Locate the cell with the specified text and output its (X, Y) center coordinate. 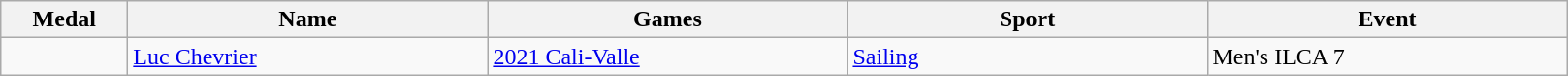
Name (308, 19)
Sailing (1028, 57)
Medal (64, 19)
Event (1387, 19)
Sport (1028, 19)
2021 Cali-Valle (667, 57)
Men's ILCA 7 (1387, 57)
Games (667, 19)
Luc Chevrier (308, 57)
